Find where the given text appears and provide that cell's center as [X, Y] coordinate. 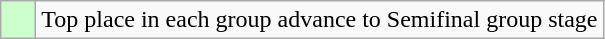
Top place in each group advance to Semifinal group stage [320, 20]
